Return (x, y) of the center of cell containing provided text 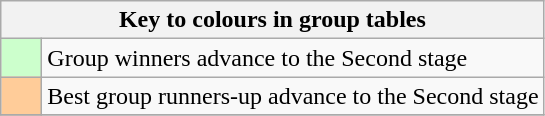
Group winners advance to the Second stage (293, 58)
Key to colours in group tables (272, 20)
Best group runners-up advance to the Second stage (293, 96)
